Determine the (x, y) coordinate at the center of the cell enclosing the given text.  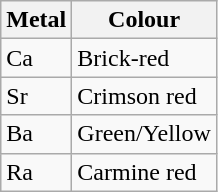
Green/Yellow (144, 134)
Brick-red (144, 58)
Metal (36, 20)
Ca (36, 58)
Crimson red (144, 96)
Carmine red (144, 172)
Ra (36, 172)
Ba (36, 134)
Sr (36, 96)
Colour (144, 20)
